Detect which cell encompasses the target text, then output its [x, y] center coordinate. 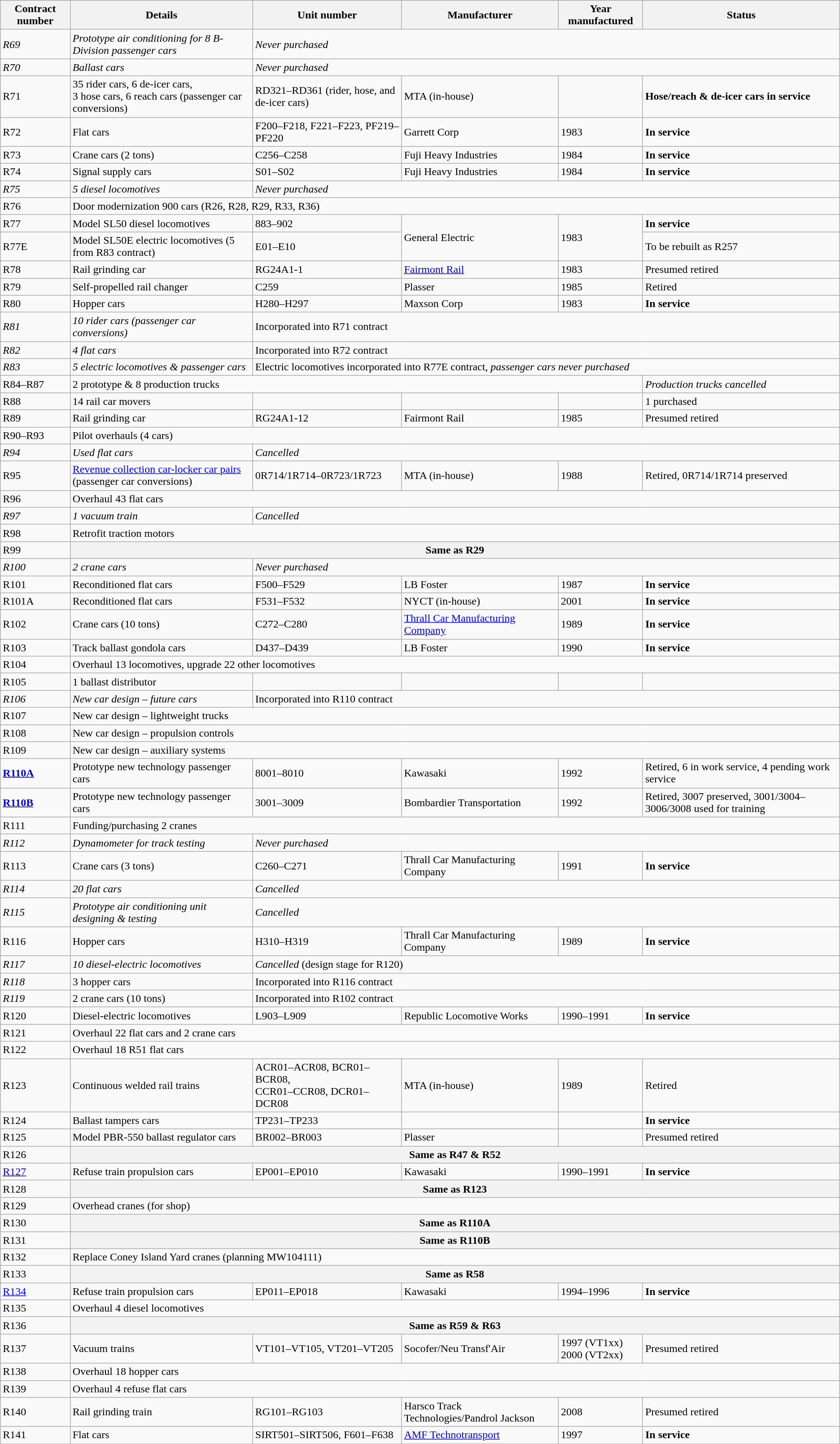
20 flat cars [162, 889]
Ballast cars [162, 67]
Garrett Corp [480, 132]
Overhaul 4 diesel locomotives [455, 1308]
1990 [600, 648]
Signal supply cars [162, 172]
Electric locomotives incorporated into R77E contract, passenger cars never purchased [546, 367]
Pilot overhauls (4 cars) [455, 435]
R105 [35, 682]
Retired, 0R714/1R714 preserved [741, 476]
R97 [35, 516]
RD321–RD361 (rider, hose, and de-icer cars) [327, 97]
R100 [35, 567]
Hose/reach & de-icer cars in service [741, 97]
1987 [600, 584]
Same as R47 & R52 [455, 1154]
Overhaul 4 refuse flat cars [455, 1389]
1997 [600, 1435]
R131 [35, 1240]
Model SL50E electric locomotives (5 from R83 contract) [162, 246]
Used flat cars [162, 452]
1 ballast distributor [162, 682]
Overhaul 18 hopper cars [455, 1372]
1988 [600, 476]
Cancelled (design stage for R120) [546, 965]
R74 [35, 172]
R72 [35, 132]
Same as R110A [455, 1223]
1997 (VT1xx)2000 (VT2xx) [600, 1348]
F200–F218, F221–F223, PF219–PF220 [327, 132]
General Electric [480, 238]
2 prototype & 8 production trucks [356, 384]
R116 [35, 942]
BR002–BR003 [327, 1137]
Production trucks cancelled [741, 384]
Overhead cranes (for shop) [455, 1206]
R90–R93 [35, 435]
Model PBR-550 ballast regulator cars [162, 1137]
1991 [600, 865]
Same as R29 [455, 550]
Vacuum trains [162, 1348]
AMF Technotransport [480, 1435]
R83 [35, 367]
R122 [35, 1050]
R95 [35, 476]
R77E [35, 246]
Diesel-electric locomotives [162, 1016]
0R714/1R714–0R723/1R723 [327, 476]
Incorporated into R116 contract [546, 982]
RG24A1-1 [327, 269]
3001–3009 [327, 803]
R115 [35, 912]
Details [162, 15]
New car design – future cars [162, 699]
New car design – propulsion controls [455, 733]
R109 [35, 750]
New car design – auxiliary systems [455, 750]
R123 [35, 1085]
R88 [35, 401]
R119 [35, 999]
14 rail car movers [162, 401]
E01–E10 [327, 246]
Harsco Track Technologies/Pandrol Jackson [480, 1412]
R101 [35, 584]
R125 [35, 1137]
R134 [35, 1291]
2001 [600, 601]
Same as R123 [455, 1189]
Overhaul 18 R51 flat cars [455, 1050]
L903–L909 [327, 1016]
EP011–EP018 [327, 1291]
R136 [35, 1325]
Year manufactured [600, 15]
Retired, 3007 preserved, 3001/3004–3006/3008 used for training [741, 803]
Crane cars (10 tons) [162, 625]
R71 [35, 97]
Incorporated into R72 contract [546, 350]
5 diesel locomotives [162, 189]
Same as R110B [455, 1240]
RG101–RG103 [327, 1412]
SIRT501–SIRT506, F601–F638 [327, 1435]
Manufacturer [480, 15]
2008 [600, 1412]
35 rider cars, 6 de-icer cars,3 hose cars, 6 reach cars (passenger car conversions) [162, 97]
10 rider cars (passenger car conversions) [162, 327]
EP001–EP010 [327, 1172]
R101A [35, 601]
Prototype air conditioning for 8 B-Division passenger cars [162, 44]
R120 [35, 1016]
Incorporated into R102 contract [546, 999]
R82 [35, 350]
R84–R87 [35, 384]
R81 [35, 327]
R89 [35, 418]
R78 [35, 269]
Retired, 6 in work service, 4 pending work service [741, 773]
Track ballast gondola cars [162, 648]
VT101–VT105, VT201–VT205 [327, 1348]
R77 [35, 223]
Crane cars (3 tons) [162, 865]
4 flat cars [162, 350]
Overhaul 13 locomotives, upgrade 22 other locomotives [455, 665]
New car design – lightweight trucks [455, 716]
R133 [35, 1274]
R80 [35, 304]
Door modernization 900 cars (R26, R28, R29, R33, R36) [455, 206]
R110A [35, 773]
R139 [35, 1389]
R79 [35, 287]
C259 [327, 287]
Maxson Corp [480, 304]
Same as R58 [455, 1274]
R135 [35, 1308]
8001–8010 [327, 773]
R110B [35, 803]
R69 [35, 44]
Socofer/Neu Transf'Air [480, 1348]
Republic Locomotive Works [480, 1016]
RG24A1-12 [327, 418]
Ballast tampers cars [162, 1120]
R104 [35, 665]
S01–S02 [327, 172]
Overhaul 43 flat cars [455, 499]
R76 [35, 206]
F500–F529 [327, 584]
Model SL50 diesel locomotives [162, 223]
H280–H297 [327, 304]
Overhaul 22 flat cars and 2 crane cars [455, 1033]
Bombardier Transportation [480, 803]
5 electric locomotives & passenger cars [162, 367]
Dynamometer for track testing [162, 843]
Rail grinding train [162, 1412]
R70 [35, 67]
R106 [35, 699]
Contract number [35, 15]
R140 [35, 1412]
1 vacuum train [162, 516]
R126 [35, 1154]
Continuous welded rail trains [162, 1085]
Revenue collection car-locker car pairs(passenger car conversions) [162, 476]
3 hopper cars [162, 982]
R117 [35, 965]
R138 [35, 1372]
10 diesel-electric locomotives [162, 965]
R73 [35, 155]
D437–D439 [327, 648]
R96 [35, 499]
1 purchased [741, 401]
Unit number [327, 15]
R124 [35, 1120]
Self-propelled rail changer [162, 287]
R103 [35, 648]
F531–F532 [327, 601]
Status [741, 15]
R99 [35, 550]
R127 [35, 1172]
R114 [35, 889]
R108 [35, 733]
R118 [35, 982]
To be rebuilt as R257 [741, 246]
C272–C280 [327, 625]
R98 [35, 533]
C256–C258 [327, 155]
R112 [35, 843]
R132 [35, 1257]
R141 [35, 1435]
NYCT (in-house) [480, 601]
Retrofit traction motors [455, 533]
R94 [35, 452]
R128 [35, 1189]
R107 [35, 716]
R111 [35, 825]
883–902 [327, 223]
Crane cars (2 tons) [162, 155]
TP231–TP233 [327, 1120]
Same as R59 & R63 [455, 1325]
2 crane cars [162, 567]
Incorporated into R110 contract [546, 699]
ACR01–ACR08, BCR01–BCR08,CCR01–CCR08, DCR01–DCR08 [327, 1085]
R121 [35, 1033]
2 crane cars (10 tons) [162, 999]
R113 [35, 865]
Replace Coney Island Yard cranes (planning MW104111) [455, 1257]
Incorporated into R71 contract [546, 327]
Funding/purchasing 2 cranes [455, 825]
R102 [35, 625]
R130 [35, 1223]
R137 [35, 1348]
H310–H319 [327, 942]
1994–1996 [600, 1291]
C260–C271 [327, 865]
R129 [35, 1206]
Prototype air conditioning unit designing & testing [162, 912]
R75 [35, 189]
